Search for the cell housing the specified text and yield its (x, y) center coordinate. 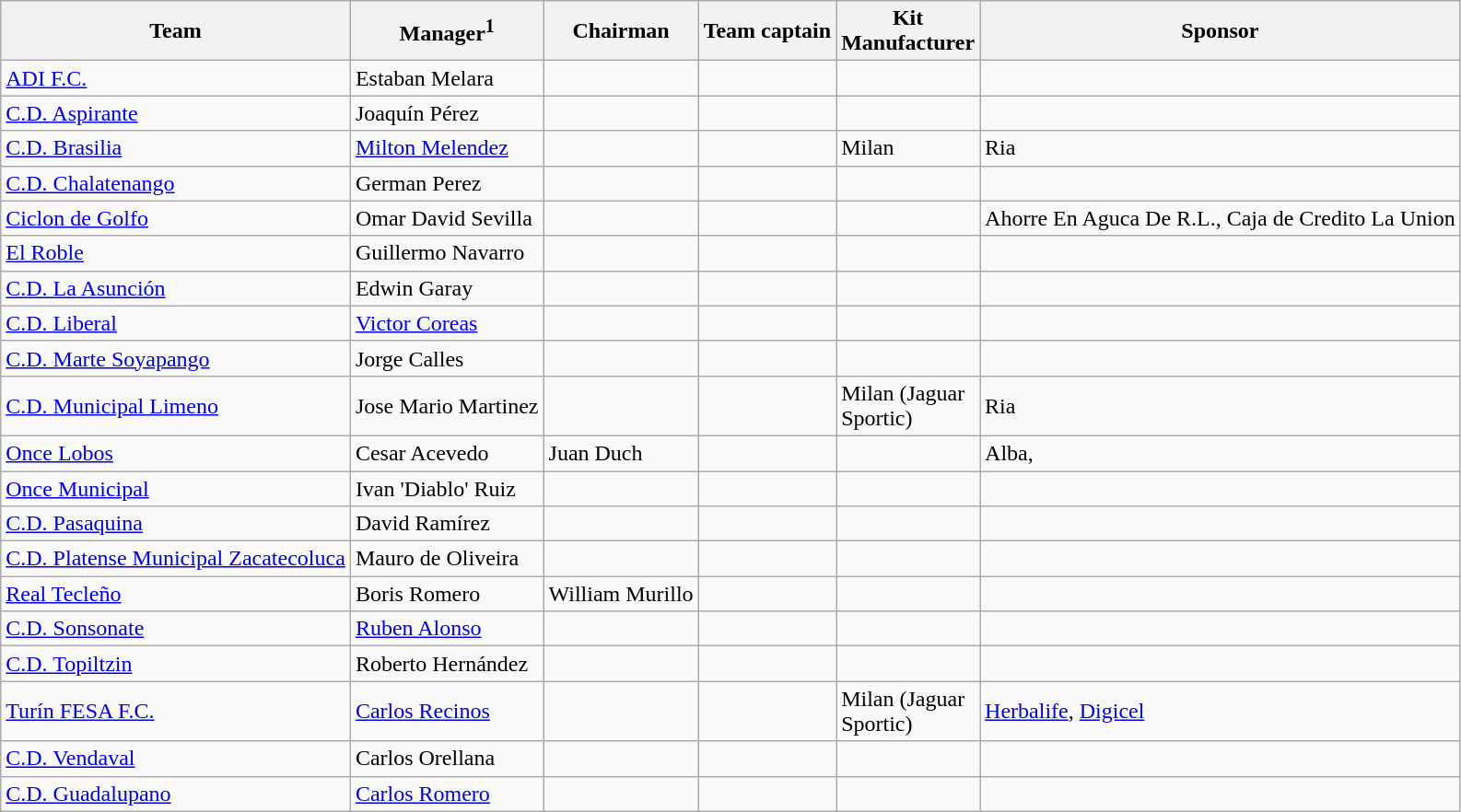
Ciclon de Golfo (176, 218)
Sponsor (1221, 31)
C.D. Platense Municipal Zacatecoluca (176, 559)
Chairman (621, 31)
Team (176, 31)
Guillermo Navarro (447, 253)
C.D. Guadalupano (176, 794)
Turín FESA F.C. (176, 711)
Carlos Recinos (447, 711)
C.D. Pasaquina (176, 524)
C.D. Topiltzin (176, 664)
Victor Coreas (447, 323)
Carlos Romero (447, 794)
El Roble (176, 253)
Real Tecleño (176, 594)
Estaban Melara (447, 78)
Edwin Garay (447, 288)
Once Lobos (176, 453)
Ivan 'Diablo' Ruiz (447, 489)
Juan Duch (621, 453)
C.D. Municipal Limeno (176, 405)
Roberto Hernández (447, 664)
Team captain (767, 31)
Mauro de Oliveira (447, 559)
Cesar Acevedo (447, 453)
ADI F.C. (176, 78)
Alba, (1221, 453)
C.D. Sonsonate (176, 629)
Ruben Alonso (447, 629)
Jorge Calles (447, 358)
Omar David Sevilla (447, 218)
C.D. La Asunción (176, 288)
C.D. Aspirante (176, 113)
Milton Melendez (447, 148)
C.D. Vendaval (176, 759)
Boris Romero (447, 594)
Herbalife, Digicel (1221, 711)
C.D. Liberal (176, 323)
German Perez (447, 183)
Jose Mario Martinez (447, 405)
C.D. Marte Soyapango (176, 358)
C.D. Brasilia (176, 148)
Manager1 (447, 31)
David Ramírez (447, 524)
Kit Manufacturer (908, 31)
Milan (908, 148)
Joaquín Pérez (447, 113)
William Murillo (621, 594)
C.D. Chalatenango (176, 183)
Carlos Orellana (447, 759)
Once Municipal (176, 489)
Ahorre En Aguca De R.L., Caja de Credito La Union (1221, 218)
